Determine the [X, Y] coordinate at the center of the cell enclosing the given text.  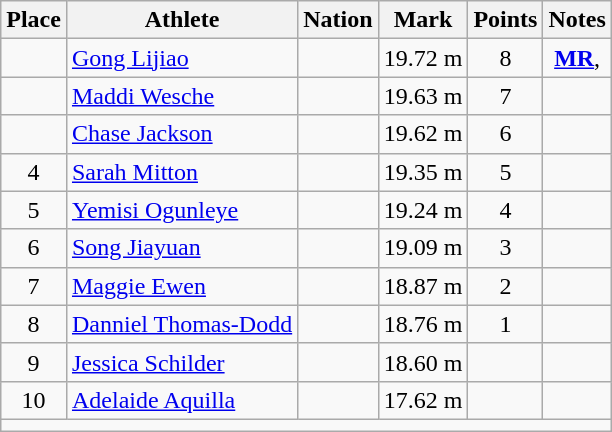
19.62 m [423, 134]
Chase Jackson [182, 134]
Gong Lijiao [182, 58]
Maddi Wesche [182, 96]
Nation [338, 20]
Points [506, 20]
Athlete [182, 20]
Jessica Schilder [182, 362]
Danniel Thomas-Dodd [182, 324]
19.35 m [423, 172]
MR, [577, 58]
1 [506, 324]
3 [506, 248]
17.62 m [423, 400]
18.76 m [423, 324]
Sarah Mitton [182, 172]
Place [34, 20]
Notes [577, 20]
Yemisi Ogunleye [182, 210]
2 [506, 286]
19.72 m [423, 58]
9 [34, 362]
Maggie Ewen [182, 286]
Adelaide Aquilla [182, 400]
19.63 m [423, 96]
Song Jiayuan [182, 248]
18.87 m [423, 286]
10 [34, 400]
19.09 m [423, 248]
18.60 m [423, 362]
Mark [423, 20]
19.24 m [423, 210]
